Search for the cell housing the specified text and yield its (x, y) center coordinate. 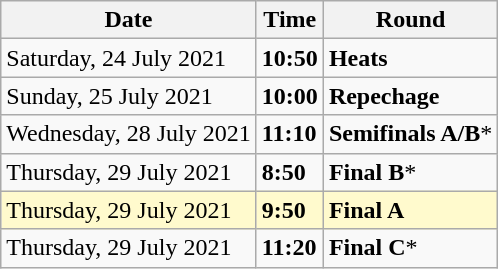
Final B* (410, 172)
11:20 (290, 248)
8:50 (290, 172)
9:50 (290, 210)
10:50 (290, 58)
Sunday, 25 July 2021 (129, 96)
11:10 (290, 134)
10:00 (290, 96)
Final C* (410, 248)
Semifinals A/B* (410, 134)
Round (410, 20)
Final A (410, 210)
Wednesday, 28 July 2021 (129, 134)
Saturday, 24 July 2021 (129, 58)
Time (290, 20)
Heats (410, 58)
Date (129, 20)
Repechage (410, 96)
